Capture the cell that displays the provided text and extract its [X, Y] central coordinate. 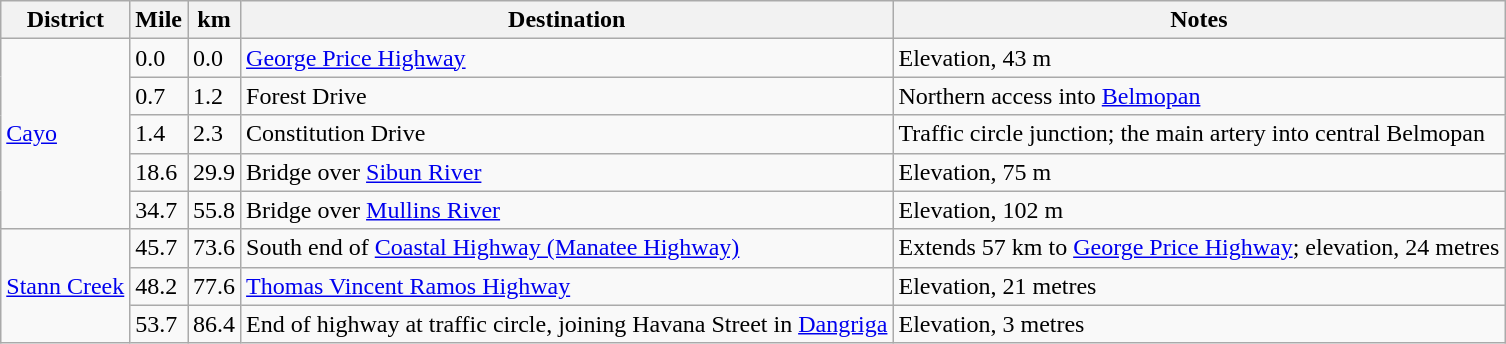
77.6 [214, 286]
End of highway at traffic circle, joining Havana Street in Dangriga [567, 324]
District [66, 20]
73.6 [214, 248]
53.7 [159, 324]
Extends 57 km to George Price Highway; elevation, 24 metres [1199, 248]
86.4 [214, 324]
Elevation, 43 m [1199, 58]
0.7 [159, 96]
Elevation, 21 metres [1199, 286]
Traffic circle junction; the main artery into central Belmopan [1199, 134]
Mile [159, 20]
South end of Coastal Highway (Manatee Highway) [567, 248]
km [214, 20]
18.6 [159, 172]
Northern access into Belmopan [1199, 96]
Forest Drive [567, 96]
55.8 [214, 210]
34.7 [159, 210]
Bridge over Sibun River [567, 172]
Cayo [66, 134]
Elevation, 75 m [1199, 172]
Destination [567, 20]
Stann Creek [66, 286]
Elevation, 3 metres [1199, 324]
2.3 [214, 134]
45.7 [159, 248]
29.9 [214, 172]
1.4 [159, 134]
Notes [1199, 20]
Constitution Drive [567, 134]
48.2 [159, 286]
Elevation, 102 m [1199, 210]
Bridge over Mullins River [567, 210]
George Price Highway [567, 58]
1.2 [214, 96]
Thomas Vincent Ramos Highway [567, 286]
